Extract the (X, Y) coordinate from the center of the cell holding the provided text.  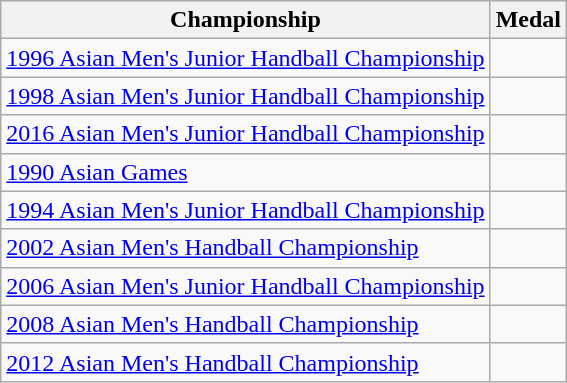
2016 Asian Men's Junior Handball Championship (246, 134)
1990 Asian Games (246, 172)
Medal (528, 20)
2002 Asian Men's Handball Championship (246, 248)
2008 Asian Men's Handball Championship (246, 324)
1994 Asian Men's Junior Handball Championship (246, 210)
2012 Asian Men's Handball Championship (246, 362)
1998 Asian Men's Junior Handball Championship (246, 96)
1996 Asian Men's Junior Handball Championship (246, 58)
2006 Asian Men's Junior Handball Championship (246, 286)
Championship (246, 20)
